Determine the (x, y) coordinate at the center of the cell enclosing the given text.  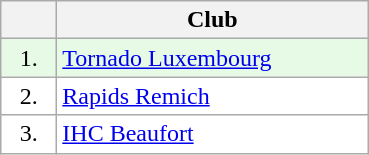
IHC Beaufort (212, 134)
Rapids Remich (212, 96)
3. (29, 134)
Tornado Luxembourg (212, 58)
2. (29, 96)
1. (29, 58)
Club (212, 20)
